Provide the [x, y] coordinate of the cell's center where the given text is located.  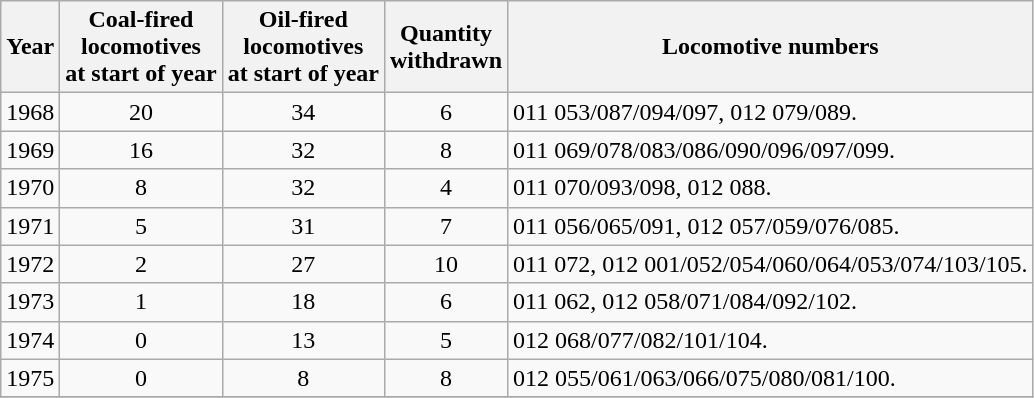
011 053/087/094/097, 012 079/089. [771, 112]
13 [303, 340]
2 [141, 264]
10 [446, 264]
1970 [30, 188]
1975 [30, 378]
27 [303, 264]
012 055/061/063/066/075/080/081/100. [771, 378]
011 056/065/091, 012 057/059/076/085. [771, 226]
011 069/078/083/086/090/096/097/099. [771, 150]
7 [446, 226]
011 062, 012 058/071/084/092/102. [771, 302]
31 [303, 226]
012 068/077/082/101/104. [771, 340]
011 072, 012 001/052/054/060/064/053/074/103/105. [771, 264]
34 [303, 112]
1974 [30, 340]
Locomotive numbers [771, 47]
1 [141, 302]
011 070/093/098, 012 088. [771, 188]
Year [30, 47]
Oil-firedlocomotivesat start of year [303, 47]
1972 [30, 264]
18 [303, 302]
4 [446, 188]
16 [141, 150]
1968 [30, 112]
1969 [30, 150]
Quantitywithdrawn [446, 47]
20 [141, 112]
1973 [30, 302]
1971 [30, 226]
Coal-firedlocomotivesat start of year [141, 47]
